Locate the cell with the specified text and output its (X, Y) center coordinate. 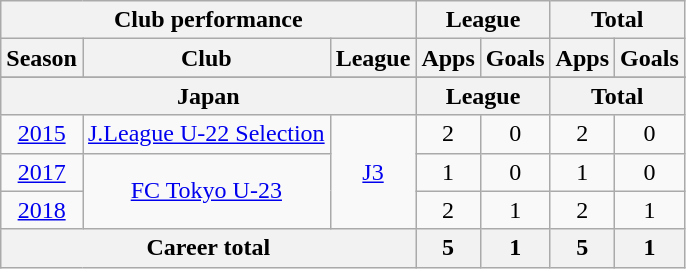
J3 (373, 172)
Season (42, 58)
J.League U-22 Selection (206, 134)
Club (206, 58)
2015 (42, 134)
Japan (208, 96)
Career total (208, 248)
2018 (42, 210)
Club performance (208, 20)
FC Tokyo U-23 (206, 191)
2017 (42, 172)
